Provide the [x, y] coordinate of the cell's center where the given text is located.  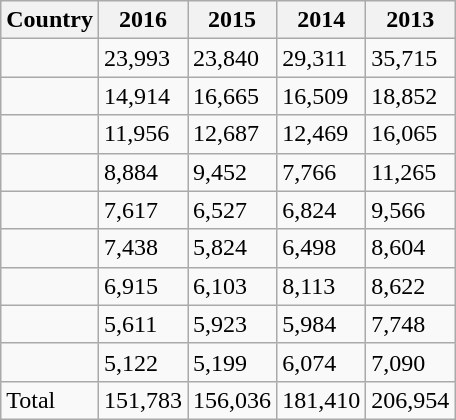
206,954 [410, 400]
14,914 [142, 96]
9,566 [410, 210]
6,824 [322, 210]
Total [50, 400]
23,993 [142, 58]
6,103 [232, 286]
151,783 [142, 400]
11,956 [142, 134]
12,687 [232, 134]
11,265 [410, 172]
5,984 [322, 324]
2013 [410, 20]
29,311 [322, 58]
156,036 [232, 400]
35,715 [410, 58]
2014 [322, 20]
5,824 [232, 248]
5,611 [142, 324]
2016 [142, 20]
6,498 [322, 248]
5,923 [232, 324]
2015 [232, 20]
18,852 [410, 96]
7,438 [142, 248]
8,604 [410, 248]
8,884 [142, 172]
6,527 [232, 210]
6,074 [322, 362]
181,410 [322, 400]
Country [50, 20]
6,915 [142, 286]
23,840 [232, 58]
12,469 [322, 134]
7,748 [410, 324]
16,665 [232, 96]
5,122 [142, 362]
8,113 [322, 286]
7,090 [410, 362]
16,065 [410, 134]
16,509 [322, 96]
9,452 [232, 172]
8,622 [410, 286]
7,617 [142, 210]
5,199 [232, 362]
7,766 [322, 172]
